For the text-containing cell, return its midpoint in (x, y) coordinate format. 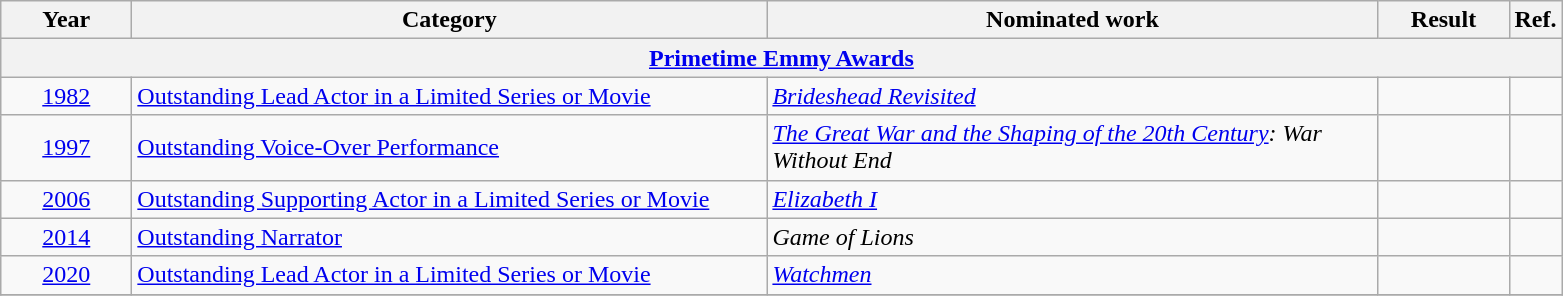
1982 (66, 96)
2020 (66, 275)
Game of Lions (1072, 237)
1997 (66, 148)
Nominated work (1072, 20)
Ref. (1536, 20)
Brideshead Revisited (1072, 96)
Outstanding Supporting Actor in a Limited Series or Movie (450, 199)
Watchmen (1072, 275)
Category (450, 20)
Primetime Emmy Awards (782, 58)
2006 (66, 199)
Outstanding Voice-Over Performance (450, 148)
Outstanding Narrator (450, 237)
Elizabeth I (1072, 199)
Year (66, 20)
Result (1444, 20)
The Great War and the Shaping of the 20th Century: War Without End (1072, 148)
2014 (66, 237)
